Extract the (X, Y) coordinate from the center of the cell holding the provided text.  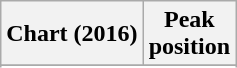
Peakposition (189, 34)
Chart (2016) (72, 34)
